Output the [X, Y] coordinate of the center of the cell containing the given text.  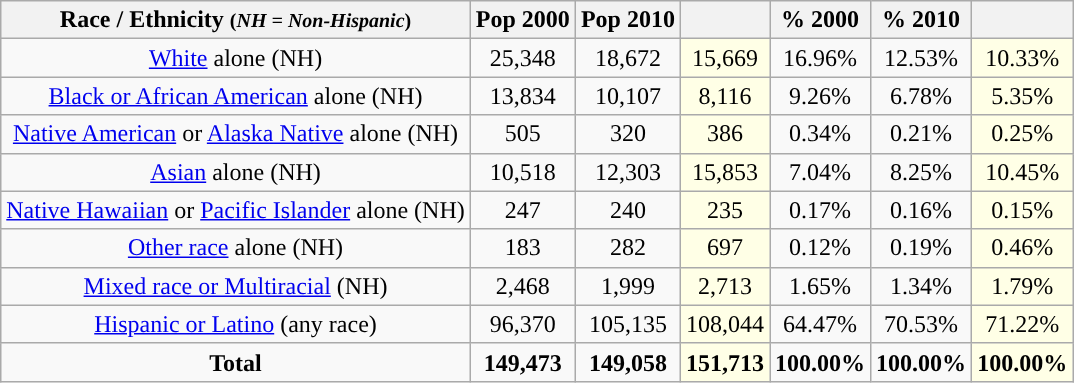
Mixed race or Multiracial (NH) [236, 286]
% 2000 [820, 20]
247 [522, 210]
0.16% [922, 210]
8,116 [724, 96]
0.15% [1022, 210]
697 [724, 248]
7.04% [820, 172]
386 [724, 134]
149,473 [522, 362]
18,672 [628, 58]
0.19% [922, 248]
10.33% [1022, 58]
96,370 [522, 324]
320 [628, 134]
70.53% [922, 324]
Total [236, 362]
10,107 [628, 96]
105,135 [628, 324]
Black or African American alone (NH) [236, 96]
Native Hawaiian or Pacific Islander alone (NH) [236, 210]
0.21% [922, 134]
149,058 [628, 362]
Pop 2000 [522, 20]
10,518 [522, 172]
0.46% [1022, 248]
1.65% [820, 286]
108,044 [724, 324]
Pop 2010 [628, 20]
10.45% [1022, 172]
282 [628, 248]
183 [522, 248]
0.34% [820, 134]
White alone (NH) [236, 58]
9.26% [820, 96]
64.47% [820, 324]
2,713 [724, 286]
Other race alone (NH) [236, 248]
1,999 [628, 286]
Race / Ethnicity (NH = Non-Hispanic) [236, 20]
15,853 [724, 172]
% 2010 [922, 20]
6.78% [922, 96]
Native American or Alaska Native alone (NH) [236, 134]
16.96% [820, 58]
5.35% [1022, 96]
1.34% [922, 286]
0.25% [1022, 134]
15,669 [724, 58]
0.12% [820, 248]
71.22% [1022, 324]
2,468 [522, 286]
12,303 [628, 172]
Asian alone (NH) [236, 172]
151,713 [724, 362]
12.53% [922, 58]
235 [724, 210]
0.17% [820, 210]
240 [628, 210]
13,834 [522, 96]
505 [522, 134]
8.25% [922, 172]
25,348 [522, 58]
1.79% [1022, 286]
Hispanic or Latino (any race) [236, 324]
